Scan for the cell matching the given text and deliver its [x, y] coordinate at center. 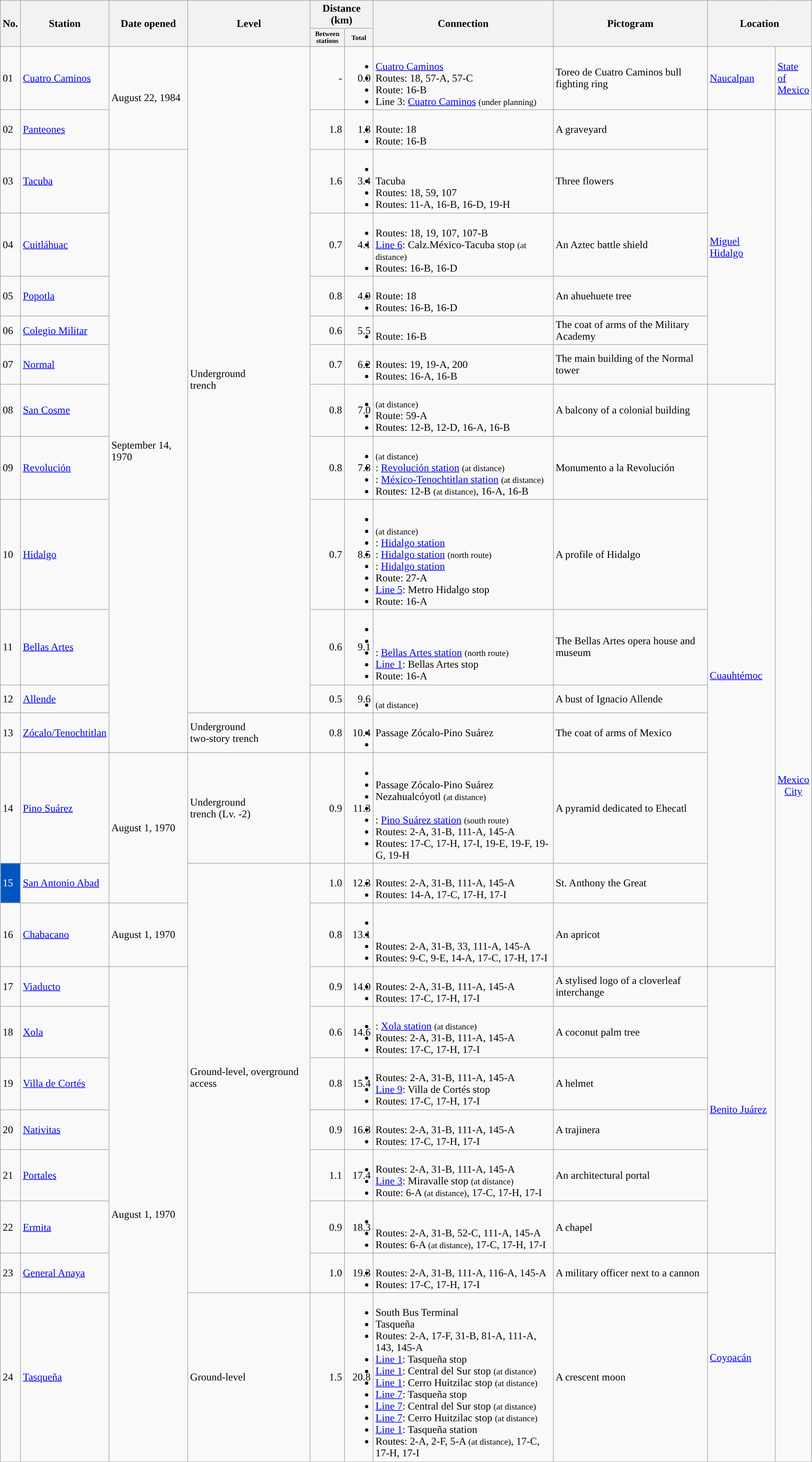
A crescent moon [630, 1377]
Routes: 2-A, 31-B, 111-A, 145-A Routes: 14-A, 17-C, 17-H, 17-I [463, 883]
1.5 [327, 1377]
19 [10, 1084]
16.3 [359, 1130]
San Antonio Abad [65, 883]
A military officer next to a cannon [630, 1273]
Three flowers [630, 181]
Nativitas [65, 1130]
Route: 18 Route: 16-B [463, 130]
A coconut palm tree [630, 1033]
The coat of arms of the Military Academy [630, 331]
Ground-level [249, 1377]
Routes: 2-A, 31-B, 111-A, 145-A Line 3: Miravalle stop (at distance) Route: 6-A (at distance), 17-C, 17-H, 17-I [463, 1176]
Route: 18 Routes: 16-B, 16-D [463, 296]
Tacuba [65, 181]
(at distance) Route: 59-A Routes: 12-B, 12-D, 16-A, 16-B [463, 410]
Date opened [148, 23]
(at distance) : Revolución station (at distance) : México-Tenochtitlan station (at distance) Routes: 12-B (at distance), 16-A, 16-B [463, 468]
San Cosme [65, 410]
Routes: 2-A, 31-B, 111-A, 116-A, 145-A Routes: 17-C, 17-H, 17-I [463, 1273]
01 [10, 78]
Pino Suárez [65, 808]
Undergroundtrench [249, 380]
1.6 [327, 181]
Connection [463, 23]
14.6 [359, 1033]
Passage Zócalo-Pino Suárez [463, 733]
Cuatro Caminos Routes: 18, 57-A, 57-C Route: 16-B Line 3: Cuatro Caminos (under planning) [463, 78]
0.5 [327, 698]
Benito Juárez [741, 1110]
A profile of Hidalgo [630, 554]
14.0 [359, 987]
Mexico City [793, 786]
Cuatro Caminos [65, 78]
Miguel Hidalgo [741, 247]
An Aztec battle shield [630, 245]
Chabacano [65, 934]
24 [10, 1377]
4.9 [359, 296]
Ermita [65, 1227]
9.1 [359, 647]
The Bellas Artes opera house and museum [630, 647]
17 [10, 987]
Location [760, 23]
A graveyard [630, 130]
20 [10, 1130]
15 [10, 883]
Undergroundtrench (Lv. -2) [249, 808]
Level [249, 23]
12 [10, 698]
Naucalpan [741, 78]
Coyoacán [741, 1357]
02 [10, 130]
Colegio Militar [65, 331]
Normal [65, 364]
Hidalgo [65, 554]
10.4 [359, 733]
Monumento a la Revolución [630, 468]
7.0 [359, 410]
Cuauhtémoc [741, 675]
Ground-level, overground access [249, 1078]
The main building of the Normal tower [630, 364]
18 [10, 1033]
Distance (km) [342, 15]
13.1 [359, 934]
04 [10, 245]
: Bellas Artes station (north route) Line 1: Bellas Artes stop Route: 16-A [463, 647]
Routes: 2-A, 31-B, 33, 111-A, 145-A Routes: 9-C, 9-E, 14-A, 17-C, 17-H, 17-I [463, 934]
Viaducto [65, 987]
Revolución [65, 468]
Portales [65, 1176]
Station [65, 23]
A trajinera [630, 1130]
Zócalo/Tenochtitlan [65, 733]
Bellas Artes [65, 647]
State of Mexico [793, 78]
Allende [65, 698]
11 [10, 647]
Route: 16-B [463, 331]
20.8 [359, 1377]
A chapel [630, 1227]
: Xola station (at distance) Routes: 2-A, 31-B, 111-A, 145-A Routes: 17-C, 17-H, 17-I [463, 1033]
Villa de Cortés [65, 1084]
1.1 [327, 1176]
6.2 [359, 364]
14 [10, 808]
16 [10, 934]
06 [10, 331]
13 [10, 733]
Tasqueña [65, 1377]
17.4 [359, 1176]
Undergroundtwo-story trench [249, 733]
(at distance) [463, 698]
Xola [65, 1033]
August 22, 1984 [148, 98]
05 [10, 296]
A balcony of a colonial building [630, 410]
23 [10, 1273]
Total [359, 37]
A bust of Ignacio Allende [630, 698]
19.3 [359, 1273]
10 [10, 554]
8.5 [359, 554]
22 [10, 1227]
Cuitláhuac [65, 245]
08 [10, 410]
An apricot [630, 934]
15.4 [359, 1084]
4.1 [359, 245]
Pictogram [630, 23]
General Anaya [65, 1273]
September 14, 1970 [148, 451]
Tacuba Routes: 18, 59, 107 Routes: 11-A, 16-B, 16-D, 19-H [463, 181]
The coat of arms of Mexico [630, 733]
Routes: 2-A, 31-B, 52-C, 111-A, 145-A Routes: 6-A (at distance), 17-C, 17-H, 17-I [463, 1227]
St. Anthony the Great [630, 883]
3.4 [359, 181]
A pyramid dedicated to Ehecatl [630, 808]
07 [10, 364]
A stylised logo of a cloverleaf interchange [630, 987]
21 [10, 1176]
18.3 [359, 1227]
No. [10, 23]
Popotla [65, 296]
Panteones [65, 130]
0.0 [359, 78]
5.5 [359, 331]
Routes: 18, 19, 107, 107-B Line 6: Calz.México-Tacuba stop (at distance) Routes: 16-B, 16-D [463, 245]
11.3 [359, 808]
Betweenstations [327, 37]
An architectural portal [630, 1176]
7.8 [359, 468]
Routes: 19, 19-A, 200 Routes: 16-A, 16-B [463, 364]
03 [10, 181]
09 [10, 468]
9.6 [359, 698]
- [327, 78]
(at distance) : Hidalgo station : Hidalgo station (north route) : Hidalgo station Route: 27-A Line 5: Metro Hidalgo stop Route: 16-A [463, 554]
An ahuehuete tree [630, 296]
A helmet [630, 1084]
Routes: 2-A, 31-B, 111-A, 145-A Line 9: Villa de Cortés stop Routes: 17-C, 17-H, 17-I [463, 1084]
Toreo de Cuatro Caminos bull fighting ring [630, 78]
12.3 [359, 883]
